Find where the given text appears and provide that cell's center as (X, Y) coordinate. 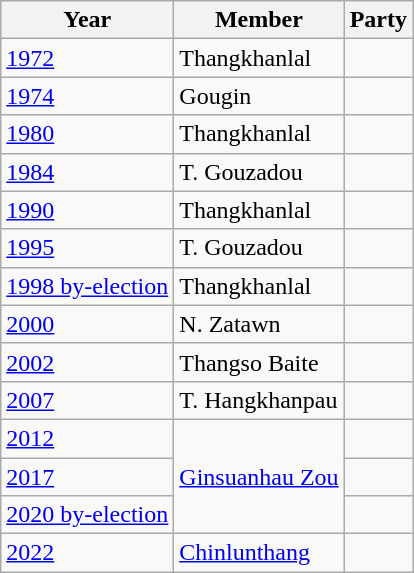
Ginsuanhau Zou (259, 476)
2007 (88, 400)
1972 (88, 58)
Year (88, 20)
1980 (88, 134)
Gougin (259, 96)
2012 (88, 438)
T. Hangkhanpau (259, 400)
2000 (88, 324)
N. Zatawn (259, 324)
2002 (88, 362)
2017 (88, 477)
Member (259, 20)
1974 (88, 96)
1984 (88, 172)
2020 by-election (88, 515)
1995 (88, 248)
Thangso Baite (259, 362)
Party (378, 20)
1998 by-election (88, 286)
1990 (88, 210)
2022 (88, 553)
Chinlunthang (259, 553)
